Pinpoint the cell where the given text exists, returning its [x, y] midpoint coordinate. 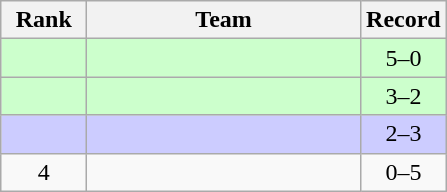
4 [44, 172]
0–5 [403, 172]
Team [224, 20]
5–0 [403, 58]
3–2 [403, 96]
Record [403, 20]
Rank [44, 20]
2–3 [403, 134]
